Return [X, Y] of the center of cell containing provided text 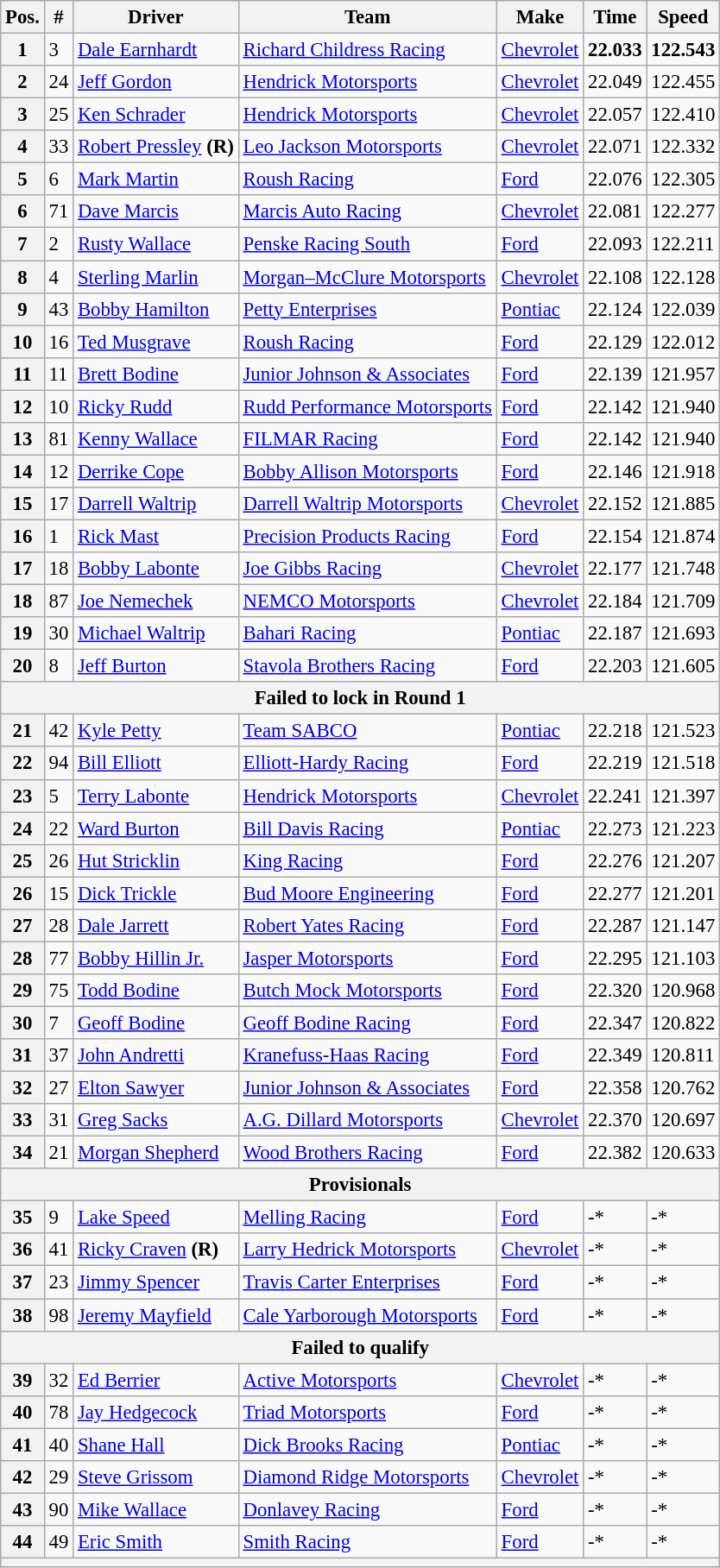
Derrike Cope [156, 471]
Team SABCO [368, 731]
121.748 [684, 569]
94 [59, 764]
122.305 [684, 179]
Bud Moore Engineering [368, 893]
Ricky Craven (R) [156, 1250]
121.518 [684, 764]
Jeremy Mayfield [156, 1315]
Steve Grissom [156, 1477]
Lake Speed [156, 1218]
121.957 [684, 374]
22.152 [615, 504]
Ken Schrader [156, 115]
22.276 [615, 860]
122.455 [684, 82]
Provisionals [361, 1185]
Robert Yates Racing [368, 926]
22.108 [615, 277]
22.124 [615, 309]
22.287 [615, 926]
Make [540, 17]
Bill Elliott [156, 764]
Morgan Shepherd [156, 1153]
Richard Childress Racing [368, 50]
121.201 [684, 893]
Kenny Wallace [156, 439]
Triad Motorsports [368, 1412]
121.605 [684, 666]
Larry Hedrick Motorsports [368, 1250]
120.811 [684, 1055]
NEMCO Motorsports [368, 601]
Failed to qualify [361, 1347]
Mike Wallace [156, 1509]
36 [22, 1250]
Bobby Labonte [156, 569]
Hut Stricklin [156, 860]
Donlavey Racing [368, 1509]
90 [59, 1509]
Jay Hedgecock [156, 1412]
122.277 [684, 211]
22.347 [615, 1023]
Ricky Rudd [156, 406]
Leo Jackson Motorsports [368, 147]
Greg Sacks [156, 1120]
22.081 [615, 211]
22.277 [615, 893]
Dick Trickle [156, 893]
Bobby Hillin Jr. [156, 958]
Darrell Waltrip [156, 504]
Team [368, 17]
120.762 [684, 1088]
81 [59, 439]
Jeff Burton [156, 666]
22.358 [615, 1088]
Michael Waltrip [156, 633]
Driver [156, 17]
22.349 [615, 1055]
Time [615, 17]
77 [59, 958]
Terry Labonte [156, 796]
Jasper Motorsports [368, 958]
71 [59, 211]
22.382 [615, 1153]
122.211 [684, 244]
Mark Martin [156, 179]
Melling Racing [368, 1218]
22.184 [615, 601]
Penske Racing South [368, 244]
22.076 [615, 179]
Bobby Allison Motorsports [368, 471]
38 [22, 1315]
39 [22, 1380]
Brett Bodine [156, 374]
120.633 [684, 1153]
13 [22, 439]
22.139 [615, 374]
22.370 [615, 1120]
122.410 [684, 115]
Joe Nemechek [156, 601]
44 [22, 1542]
121.693 [684, 633]
Rick Mast [156, 536]
Kranefuss-Haas Racing [368, 1055]
22.033 [615, 50]
Rudd Performance Motorsports [368, 406]
Elton Sawyer [156, 1088]
Bahari Racing [368, 633]
Dave Marcis [156, 211]
Petty Enterprises [368, 309]
35 [22, 1218]
Speed [684, 17]
22.241 [615, 796]
Wood Brothers Racing [368, 1153]
Precision Products Racing [368, 536]
Geoff Bodine Racing [368, 1023]
Stavola Brothers Racing [368, 666]
A.G. Dillard Motorsports [368, 1120]
Pos. [22, 17]
120.822 [684, 1023]
22.273 [615, 828]
122.543 [684, 50]
120.968 [684, 991]
22.177 [615, 569]
122.128 [684, 277]
FILMAR Racing [368, 439]
Marcis Auto Racing [368, 211]
Butch Mock Motorsports [368, 991]
Kyle Petty [156, 731]
Dale Jarrett [156, 926]
Cale Yarborough Motorsports [368, 1315]
122.332 [684, 147]
Darrell Waltrip Motorsports [368, 504]
Diamond Ridge Motorsports [368, 1477]
19 [22, 633]
121.523 [684, 731]
Geoff Bodine [156, 1023]
121.885 [684, 504]
22.057 [615, 115]
121.223 [684, 828]
22.320 [615, 991]
22.071 [615, 147]
Robert Pressley (R) [156, 147]
Bobby Hamilton [156, 309]
Dick Brooks Racing [368, 1445]
Jimmy Spencer [156, 1282]
Jeff Gordon [156, 82]
20 [22, 666]
Todd Bodine [156, 991]
Ward Burton [156, 828]
121.918 [684, 471]
87 [59, 601]
34 [22, 1153]
22.295 [615, 958]
Shane Hall [156, 1445]
22.203 [615, 666]
Active Motorsports [368, 1380]
121.103 [684, 958]
Ed Berrier [156, 1380]
121.207 [684, 860]
121.874 [684, 536]
Failed to lock in Round 1 [361, 698]
121.397 [684, 796]
Smith Racing [368, 1542]
22.219 [615, 764]
22.049 [615, 82]
Sterling Marlin [156, 277]
Dale Earnhardt [156, 50]
22.154 [615, 536]
121.709 [684, 601]
Joe Gibbs Racing [368, 569]
120.697 [684, 1120]
49 [59, 1542]
22.218 [615, 731]
78 [59, 1412]
King Racing [368, 860]
22.187 [615, 633]
Bill Davis Racing [368, 828]
John Andretti [156, 1055]
Eric Smith [156, 1542]
Travis Carter Enterprises [368, 1282]
98 [59, 1315]
Rusty Wallace [156, 244]
22.093 [615, 244]
121.147 [684, 926]
14 [22, 471]
122.012 [684, 342]
Morgan–McClure Motorsports [368, 277]
122.039 [684, 309]
Elliott-Hardy Racing [368, 764]
Ted Musgrave [156, 342]
75 [59, 991]
22.129 [615, 342]
# [59, 17]
22.146 [615, 471]
